Determine the (x, y) coordinate at the center of the cell enclosing the given text.  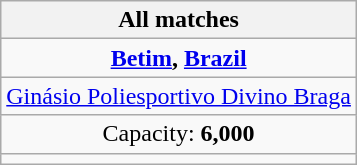
Ginásio Poliesportivo Divino Braga (179, 96)
Capacity: 6,000 (179, 134)
Betim, Brazil (179, 58)
All matches (179, 20)
